Determine the (x, y) coordinate at the center of the cell enclosing the given text.  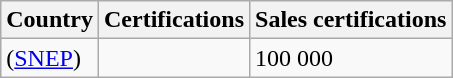
Sales certifications (351, 20)
Certifications (174, 20)
(SNEP) (50, 58)
100 000 (351, 58)
Country (50, 20)
